Return the [X, Y] coordinate for the center point of the cell that contains the specified text.  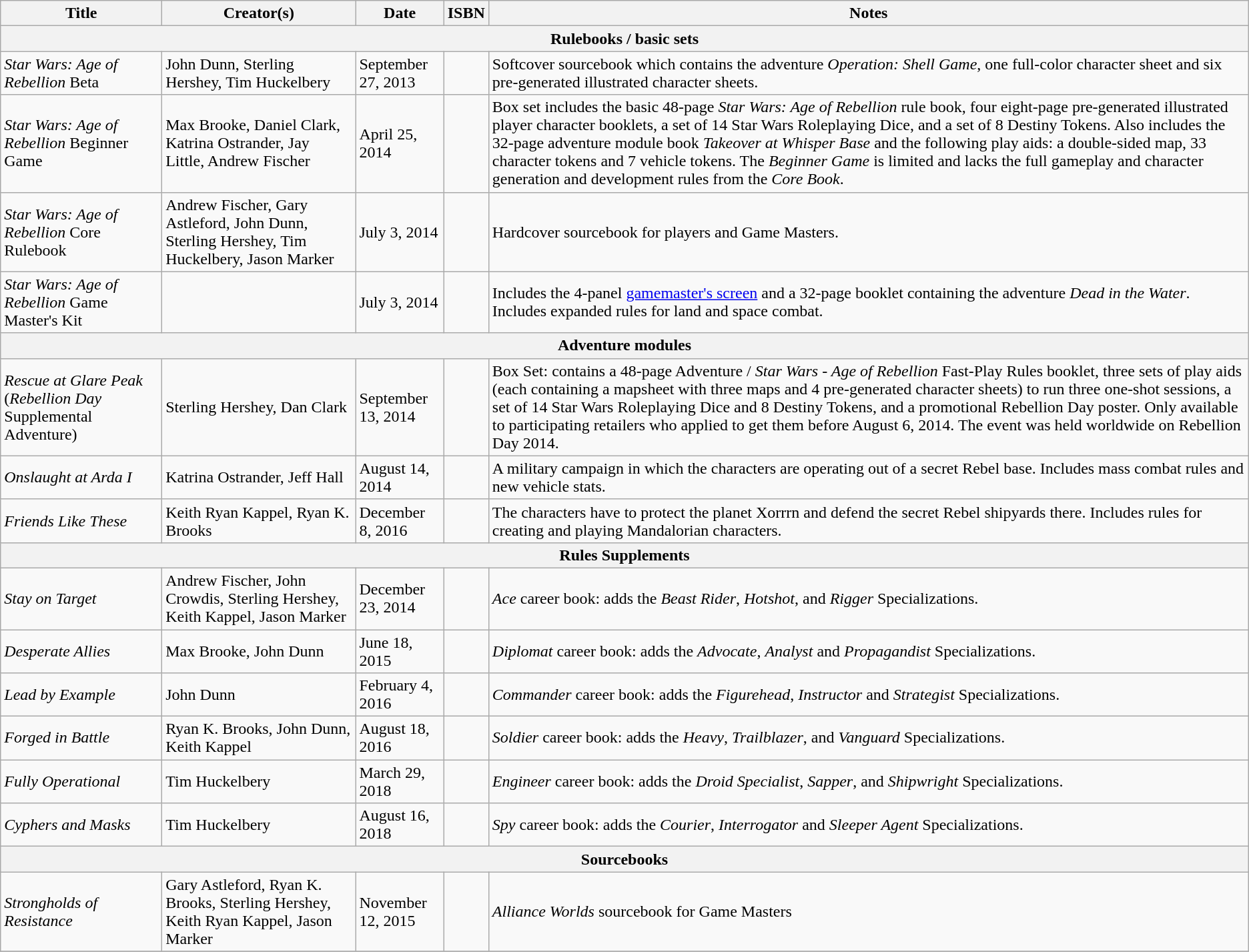
Stay on Target [81, 598]
Alliance Worlds sourcebook for Game Masters [869, 911]
Desperate Allies [81, 651]
August 16, 2018 [400, 825]
Andrew Fischer, Gary Astleford, John Dunn, Sterling Hershey, Tim Huckelbery, Jason Marker [259, 232]
ISBN [466, 13]
Creator(s) [259, 13]
Onslaught at Arda I [81, 478]
John Dunn [259, 695]
Hardcover sourcebook for players and Game Masters. [869, 232]
March 29, 2018 [400, 782]
September 27, 2013 [400, 73]
Ace career book: adds the Beast Rider, Hotshot, and Rigger Specializations. [869, 598]
Spy career book: adds the Courier, Interrogator and Sleeper Agent Specializations. [869, 825]
Keith Ryan Kappel, Ryan K. Brooks [259, 520]
Star Wars: Age of Rebellion Core Rulebook [81, 232]
John Dunn, Sterling Hershey, Tim Huckelbery [259, 73]
September 13, 2014 [400, 407]
August 18, 2016 [400, 738]
Cyphers and Masks [81, 825]
Rules Supplements [624, 555]
Star Wars: Age of Rebellion Game Master's Kit [81, 302]
June 18, 2015 [400, 651]
November 12, 2015 [400, 911]
Fully Operational [81, 782]
Star Wars: Age of Rebellion Beta [81, 73]
Star Wars: Age of Rebellion Beginner Game [81, 143]
Lead by Example [81, 695]
Max Brooke, John Dunn [259, 651]
Engineer career book: adds the Droid Specialist, Sapper, and Shipwright Specializations. [869, 782]
Sourcebooks [624, 859]
Gary Astleford, Ryan K. Brooks, Sterling Hershey, Keith Ryan Kappel, Jason Marker [259, 911]
Diplomat career book: adds the Advocate, Analyst and Propagandist Specializations. [869, 651]
February 4, 2016 [400, 695]
Friends Like These [81, 520]
August 14, 2014 [400, 478]
Sterling Hershey, Dan Clark [259, 407]
December 8, 2016 [400, 520]
Soldier career book: adds the Heavy, Trailblazer, and Vanguard Specializations. [869, 738]
Rescue at Glare Peak (Rebellion Day Supplemental Adventure) [81, 407]
Commander career book: adds the Figurehead, Instructor and Strategist Specializations. [869, 695]
Ryan K. Brooks, John Dunn, Keith Kappel [259, 738]
April 25, 2014 [400, 143]
Notes [869, 13]
Rulebooks / basic sets [624, 39]
December 23, 2014 [400, 598]
Adventure modules [624, 346]
Andrew Fischer, John Crowdis, Sterling Hershey, Keith Kappel, Jason Marker [259, 598]
Date [400, 13]
Forged in Battle [81, 738]
Strongholds of Resistance [81, 911]
Katrina Ostrander, Jeff Hall [259, 478]
A military campaign in which the characters are operating out of a secret Rebel base. Includes mass combat rules and new vehicle stats. [869, 478]
Title [81, 13]
Max Brooke, Daniel Clark, Katrina Ostrander, Jay Little, Andrew Fischer [259, 143]
